Identify which cell holds the provided text, then report its [x, y] central coordinate. 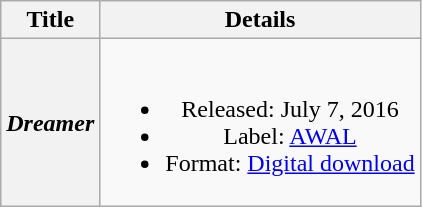
Details [260, 20]
Dreamer [50, 122]
Released: July 7, 2016Label: AWALFormat: Digital download [260, 122]
Title [50, 20]
